Output the (X, Y) coordinate of the center of the cell containing the given text.  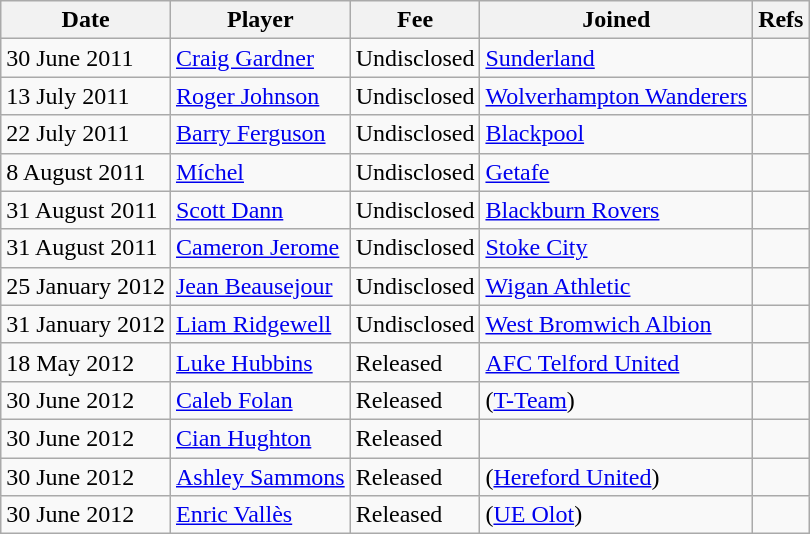
25 January 2012 (86, 286)
Roger Johnson (260, 96)
Getafe (616, 172)
30 June 2011 (86, 58)
AFC Telford United (616, 362)
West Bromwich Albion (616, 324)
Scott Dann (260, 210)
Liam Ridgewell (260, 324)
Míchel (260, 172)
Blackburn Rovers (616, 210)
Luke Hubbins (260, 362)
Caleb Folan (260, 400)
Refs (781, 20)
Fee (415, 20)
Jean Beausejour (260, 286)
Sunderland (616, 58)
Cian Hughton (260, 438)
Wolverhampton Wanderers (616, 96)
Blackpool (616, 134)
Ashley Sammons (260, 477)
Player (260, 20)
Joined (616, 20)
Stoke City (616, 248)
Craig Gardner (260, 58)
13 July 2011 (86, 96)
Cameron Jerome (260, 248)
Date (86, 20)
31 January 2012 (86, 324)
(T-Team) (616, 400)
Barry Ferguson (260, 134)
Enric Vallès (260, 515)
22 July 2011 (86, 134)
8 August 2011 (86, 172)
18 May 2012 (86, 362)
(Hereford United) (616, 477)
(UE Olot) (616, 515)
Wigan Athletic (616, 286)
